Output the [X, Y] coordinate of the center of the cell containing the given text.  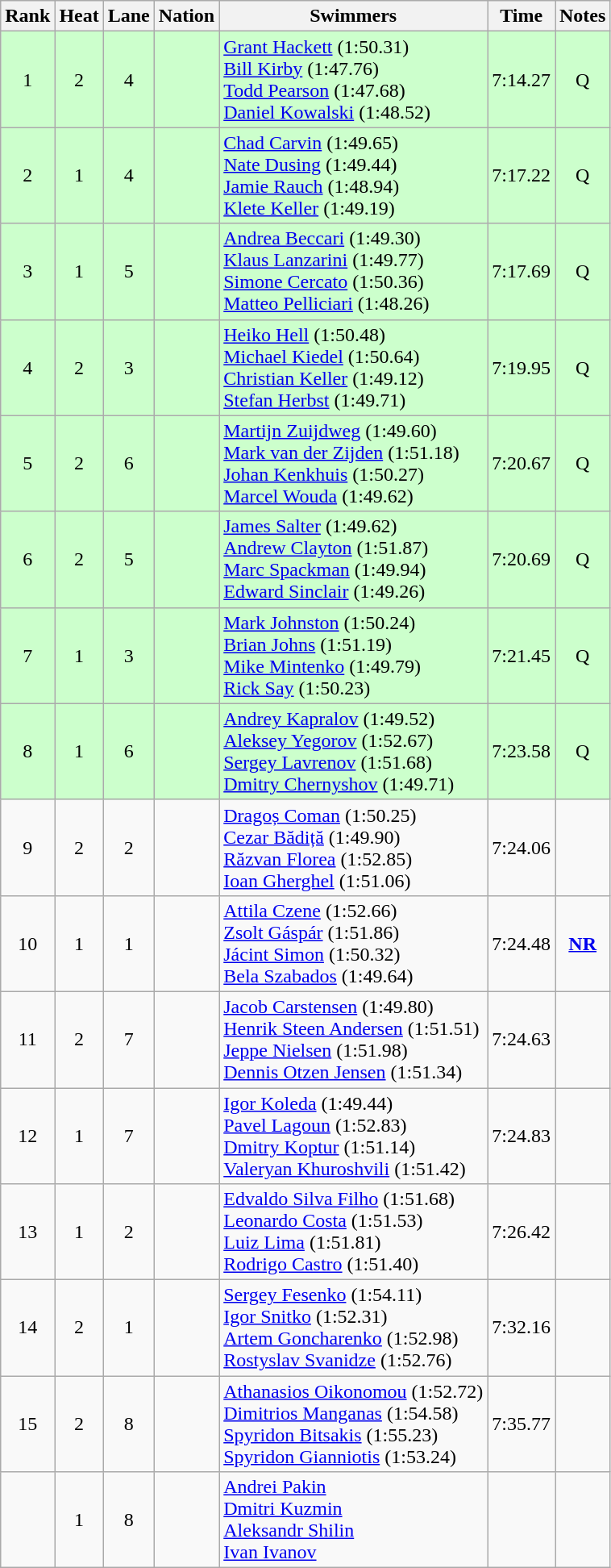
7:21.45 [522, 655]
7:24.06 [522, 847]
7:17.22 [522, 176]
Mark Johnston (1:50.24)Brian Johns (1:51.19)Mike Mintenko (1:49.79)Rick Say (1:50.23) [353, 655]
7:24.83 [522, 1136]
James Salter (1:49.62)Andrew Clayton (1:51.87)Marc Spackman (1:49.94)Edward Sinclair (1:49.26) [353, 560]
7:35.77 [522, 1424]
Chad Carvin (1:49.65)Nate Dusing (1:49.44)Jamie Rauch (1:48.94)Klete Keller (1:49.19) [353, 176]
Grant Hackett (1:50.31)Bill Kirby (1:47.76)Todd Pearson (1:47.68)Daniel Kowalski (1:48.52) [353, 79]
NR [582, 944]
Time [522, 16]
Martijn Zuijdweg (1:49.60)Mark van der Zijden (1:51.18)Johan Kenkhuis (1:50.27)Marcel Wouda (1:49.62) [353, 463]
Notes [582, 16]
Andrei PakinDmitri KuzminAleksandr ShilinIvan Ivanov [353, 1520]
11 [27, 1039]
7:26.42 [522, 1232]
13 [27, 1232]
7:32.16 [522, 1328]
12 [27, 1136]
7:20.67 [522, 463]
Dragoș Coman (1:50.25)Cezar Bădiță (1:49.90)Răzvan Florea (1:52.85)Ioan Gherghel (1:51.06) [353, 847]
Andrey Kapralov (1:49.52)Aleksey Yegorov (1:52.67)Sergey Lavrenov (1:51.68)Dmitry Chernyshov (1:49.71) [353, 752]
Swimmers [353, 16]
10 [27, 944]
Athanasios Oikonomou (1:52.72)Dimitrios Manganas (1:54.58)Spyridon Bitsakis (1:55.23)Spyridon Gianniotis (1:53.24) [353, 1424]
14 [27, 1328]
Nation [186, 16]
7:19.95 [522, 368]
Edvaldo Silva Filho (1:51.68)Leonardo Costa (1:51.53)Luiz Lima (1:51.81)Rodrigo Castro (1:51.40) [353, 1232]
Attila Czene (1:52.66)Zsolt Gáspár (1:51.86)Jácint Simon (1:50.32)Bela Szabados (1:49.64) [353, 944]
Lane [129, 16]
Andrea Beccari (1:49.30)Klaus Lanzarini (1:49.77)Simone Cercato (1:50.36)Matteo Pelliciari (1:48.26) [353, 271]
Igor Koleda (1:49.44)Pavel Lagoun (1:52.83)Dmitry Koptur (1:51.14)Valeryan Khuroshvili (1:51.42) [353, 1136]
7:14.27 [522, 79]
7:20.69 [522, 560]
Heiko Hell (1:50.48)Michael Kiedel (1:50.64)Christian Keller (1:49.12)Stefan Herbst (1:49.71) [353, 368]
Rank [27, 16]
15 [27, 1424]
9 [27, 847]
Sergey Fesenko (1:54.11)Igor Snitko (1:52.31)Artem Goncharenko (1:52.98)Rostyslav Svanidze (1:52.76) [353, 1328]
7:24.63 [522, 1039]
Heat [79, 16]
Jacob Carstensen (1:49.80)Henrik Steen Andersen (1:51.51)Jeppe Nielsen (1:51.98)Dennis Otzen Jensen (1:51.34) [353, 1039]
7:24.48 [522, 944]
7:17.69 [522, 271]
7:23.58 [522, 752]
